From the cell containing the given text, extract its center point as [X, Y] coordinate. 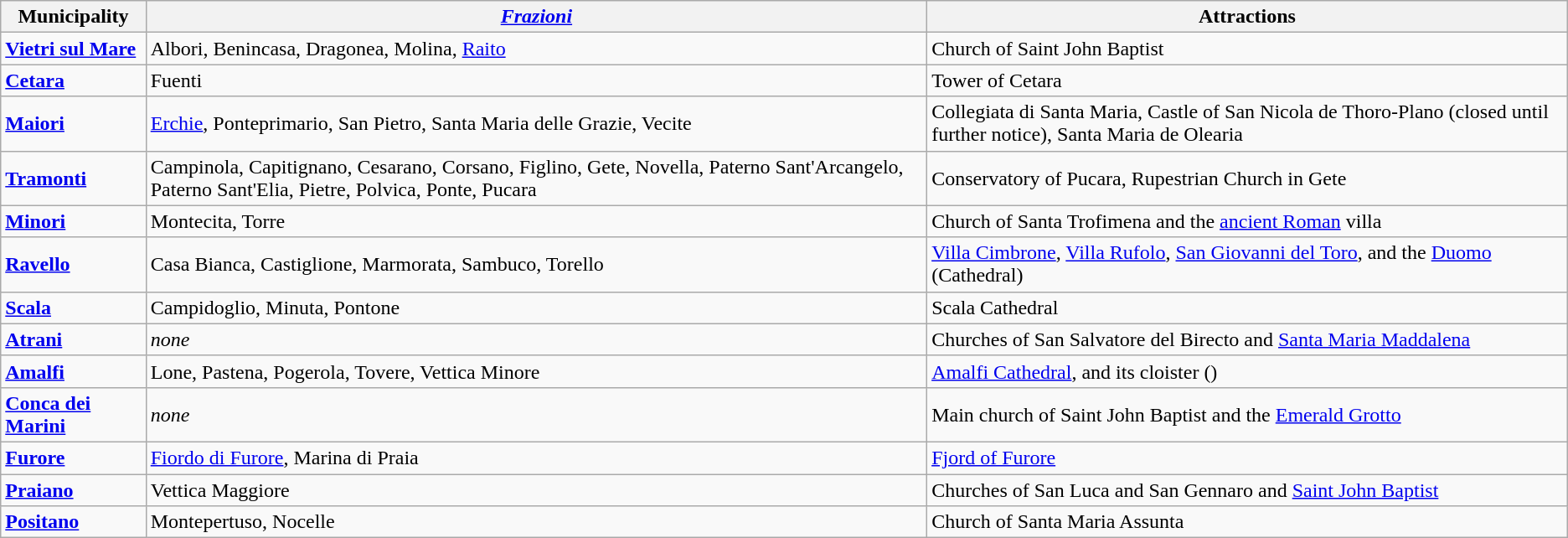
Furore [74, 458]
Montecita, Torre [536, 221]
Vettica Maggiore [536, 490]
Fjord of Furore [1248, 458]
Churches of San Luca and San Gennaro and Saint John Baptist [1248, 490]
Tramonti [74, 178]
Scala Cathedral [1248, 308]
Positano [74, 522]
Conservatory of Pucara, Rupestrian Church in Gete [1248, 178]
Villa Cimbrone, Villa Rufolo, San Giovanni del Toro, and the Duomo (Cathedral) [1248, 265]
Campinola, Capitignano, Cesarano, Corsano, Figlino, Gete, Novella, Paterno Sant'Arcangelo, Paterno Sant'Elia, Pietre, Polvica, Ponte, Pucara [536, 178]
Main church of Saint John Baptist and the Emerald Grotto [1248, 414]
Churches of San Salvatore del Birecto and Santa Maria Maddalena [1248, 339]
Fuenti [536, 80]
Maiori [74, 124]
Collegiata di Santa Maria, Castle of San Nicola de Thoro-Plano (closed until further notice), Santa Maria de Olearia [1248, 124]
Montepertuso, Nocelle [536, 522]
Cetara [74, 80]
Amalfi Cathedral, and its cloister () [1248, 371]
Church of Santa Maria Assunta [1248, 522]
Praiano [74, 490]
Frazioni [536, 17]
Tower of Cetara [1248, 80]
Scala [74, 308]
Attractions [1248, 17]
Church of Saint John Baptist [1248, 49]
Campidoglio, Minuta, Pontone [536, 308]
Atrani [74, 339]
Fiordo di Furore, Marina di Praia [536, 458]
Municipality [74, 17]
Church of Santa Trofimena and the ancient Roman villa [1248, 221]
Lone, Pastena, Pogerola, Tovere, Vettica Minore [536, 371]
Ravello [74, 265]
Casa Bianca, Castiglione, Marmorata, Sambuco, Torello [536, 265]
Minori [74, 221]
Amalfi [74, 371]
Conca dei Marini [74, 414]
Vietri sul Mare [74, 49]
Erchie, Ponteprimario, San Pietro, Santa Maria delle Grazie, Vecite [536, 124]
Albori, Benincasa, Dragonea, Molina, Raito [536, 49]
